Find where the given text appears and provide that cell's center as [x, y] coordinate. 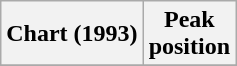
Chart (1993) [72, 34]
Peakposition [189, 34]
